Scan for the cell matching the given text and deliver its [X, Y] coordinate at center. 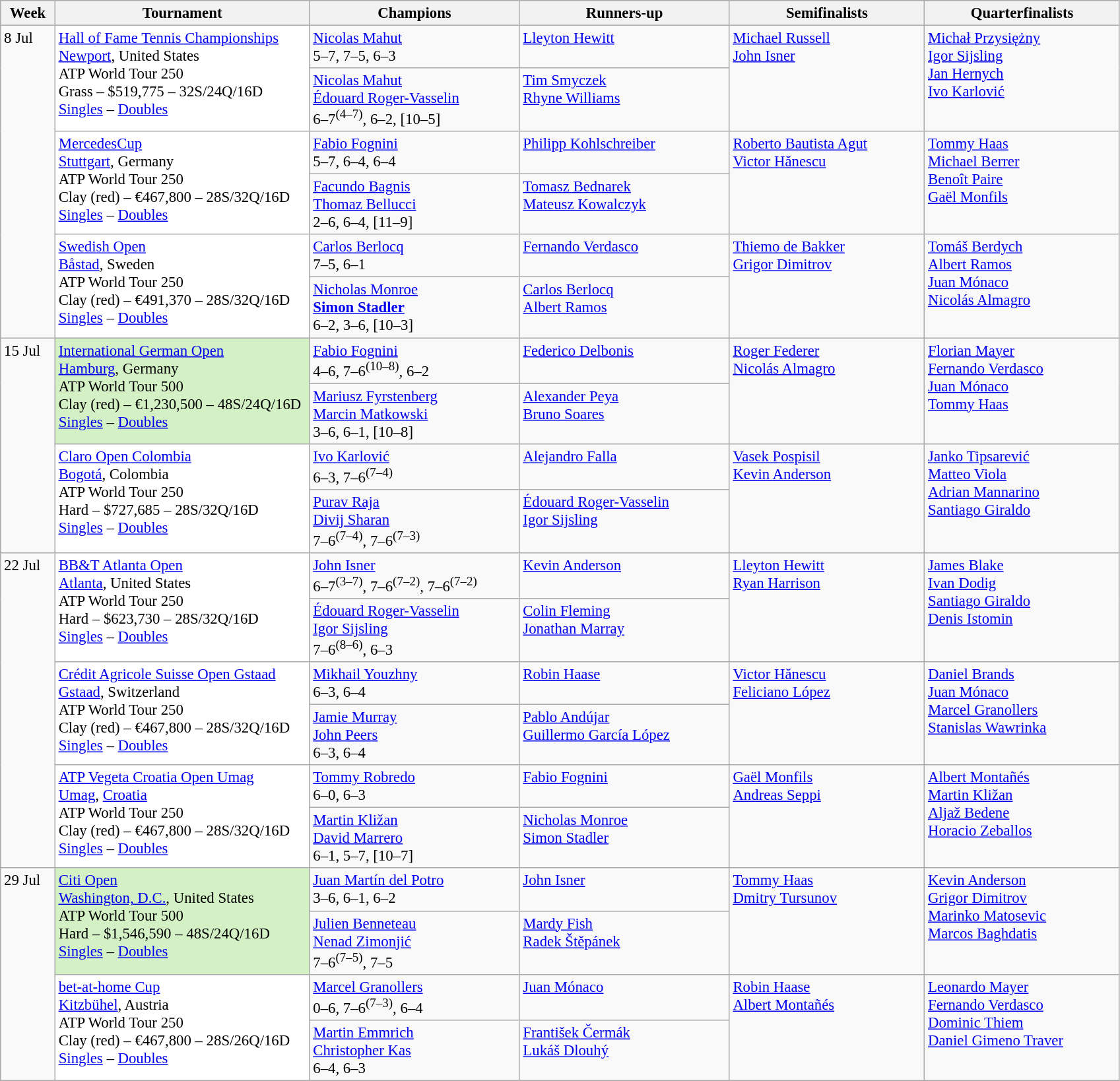
Victor Hănescu Feliciano López [827, 713]
Tim Smyczek Rhyne Williams [624, 100]
Pablo Andújar Guillermo García López [624, 735]
Tomáš Berdych Albert Ramos Juan Mónaco Nicolás Almagro [1022, 286]
Fabio Fognini 5–7, 6–4, 6–4 [414, 153]
James Blake Ivan Dodig Santiago Giraldo Denis Istomin [1022, 607]
ATP Vegeta Croatia Open Umag Umag, CroatiaATP World Tour 250Clay (red) – €467,800 – 28S/32Q/16DSingles – Doubles [182, 816]
8 Jul [28, 182]
Claro Open ColombiaBogotá, ColombiaATP World Tour 250Hard – $727,685 – 28S/32Q/16DSingles – Doubles [182, 498]
Quarterfinalists [1022, 13]
Michał Przysiężny Igor Sijsling Jan Hernych Ivo Karlović [1022, 79]
John Isner6–7(3–7), 7–6(7–2), 7–6(7–2) [414, 575]
František Čermák Lukáš Dlouhý [624, 1051]
Mardy Fish Radek Štěpánek [624, 942]
Fabio Fognini4–6, 7–6(10–8), 6–2 [414, 360]
Martin Emmrich Christopher Kas6–4, 6–3 [414, 1051]
Week [28, 13]
Hall of Fame Tennis Championships Newport, United StatesATP World Tour 250Grass – $519,775 – 32S/24Q/16DSingles – Doubles [182, 79]
Philipp Kohlschreiber [624, 153]
Facundo Bagnis Thomaz Bellucci2–6, 6–4, [11–9] [414, 205]
Nicholas Monroe Simon Stadler6–2, 3–6, [10–3] [414, 308]
Leonardo Mayer Fernando Verdasco Dominic Thiem Daniel Gimeno Traver [1022, 1027]
Mikhail Youzhny6–3, 6–4 [414, 684]
Roger Federer Nicolás Almagro [827, 391]
Semifinalists [827, 13]
Kevin Anderson [624, 575]
Fernando Verdasco [624, 256]
Tommy Haas Michael Berrer Benoît Paire Gaël Monfils [1022, 183]
Nicolas Mahut Édouard Roger-Vasselin6–7(4–7), 6–2, [10–5] [414, 100]
Carlos Berlocq Albert Ramos [624, 308]
Gaël Monfils Andreas Seppi [827, 816]
BB&T Atlanta Open Atlanta, United StatesATP World Tour 250Hard – $623,730 – 28S/32Q/16DSingles – Doubles [182, 607]
Nicolas Mahut 5–7, 7–5, 6–3 [414, 48]
Michael Russell John Isner [827, 79]
Lleyton Hewitt Ryan Harrison [827, 607]
Juan Martín del Potro3–6, 6–1, 6–2 [414, 890]
Tommy Robredo6–0, 6–3 [414, 787]
Édouard Roger-Vasselin Igor Sijsling [624, 521]
Fabio Fognini [624, 787]
Nicholas Monroe Simon Stadler [624, 838]
Marcel Granollers0–6, 7–6(7–3), 6–4 [414, 997]
29 Jul [28, 975]
Champions [414, 13]
Thiemo de Bakker Grigor Dimitrov [827, 286]
Tournament [182, 13]
Daniel Brands Juan Mónaco Marcel Granollers Stanislas Wawrinka [1022, 713]
Carlos Berlocq7–5, 6–1 [414, 256]
Édouard Roger-Vasselin Igor Sijsling7–6(8–6), 6–3 [414, 630]
Mariusz Fyrstenberg Marcin Matkowski 3–6, 6–1, [10–8] [414, 414]
Purav Raja Divij Sharan 7–6(7–4), 7–6(7–3) [414, 521]
bet-at-home Cup Kitzbühel, AustriaATP World Tour 250Clay (red) – €467,800 – 28S/26Q/16DSingles – Doubles [182, 1027]
Tommy Haas Dmitry Tursunov [827, 921]
Ivo Karlović6–3, 7–6(7–4) [414, 466]
Alejandro Falla [624, 466]
Roberto Bautista Agut Victor Hănescu [827, 183]
Martin Kližan David Marrero6–1, 5–7, [10–7] [414, 838]
Alexander Peya Bruno Soares [624, 414]
Tomasz Bednarek Mateusz Kowalczyk [624, 205]
Vasek Pospisil Kevin Anderson [827, 498]
Federico Delbonis [624, 360]
Citi Open Washington, D.C., United StatesATP World Tour 500Hard – $1,546,590 – 48S/24Q/16DSingles – Doubles [182, 921]
Kevin Anderson Grigor Dimitrov Marinko Matosevic Marcos Baghdatis [1022, 921]
Crédit Agricole Suisse Open Gstaad Gstaad, SwitzerlandATP World Tour 250Clay (red) – €467,800 – 28S/32Q/16DSingles – Doubles [182, 713]
International German Open Hamburg, GermanyATP World Tour 500Clay (red) – €1,230,500 – 48S/24Q/16DSingles – Doubles [182, 391]
Robin Haase Albert Montañés [827, 1027]
Robin Haase [624, 684]
Lleyton Hewitt [624, 48]
Juan Mónaco [624, 997]
Julien Benneteau Nenad Zimonjić7–6(7–5), 7–5 [414, 942]
Colin Fleming Jonathan Marray [624, 630]
John Isner [624, 890]
Albert Montañés Martin Kližan Aljaž Bedene Horacio Zeballos [1022, 816]
Jamie Murray John Peers6–3, 6–4 [414, 735]
15 Jul [28, 445]
22 Jul [28, 711]
Swedish Open Båstad, SwedenATP World Tour 250Clay (red) – €491,370 – 28S/32Q/16DSingles – Doubles [182, 286]
MercedesCup Stuttgart, GermanyATP World Tour 250Clay (red) – €467,800 – 28S/32Q/16DSingles – Doubles [182, 183]
Janko Tipsarević Matteo Viola Adrian Mannarino Santiago Giraldo [1022, 498]
Florian Mayer Fernando Verdasco Juan Mónaco Tommy Haas [1022, 391]
Runners-up [624, 13]
